Find where the given text appears and provide that cell's center as [x, y] coordinate. 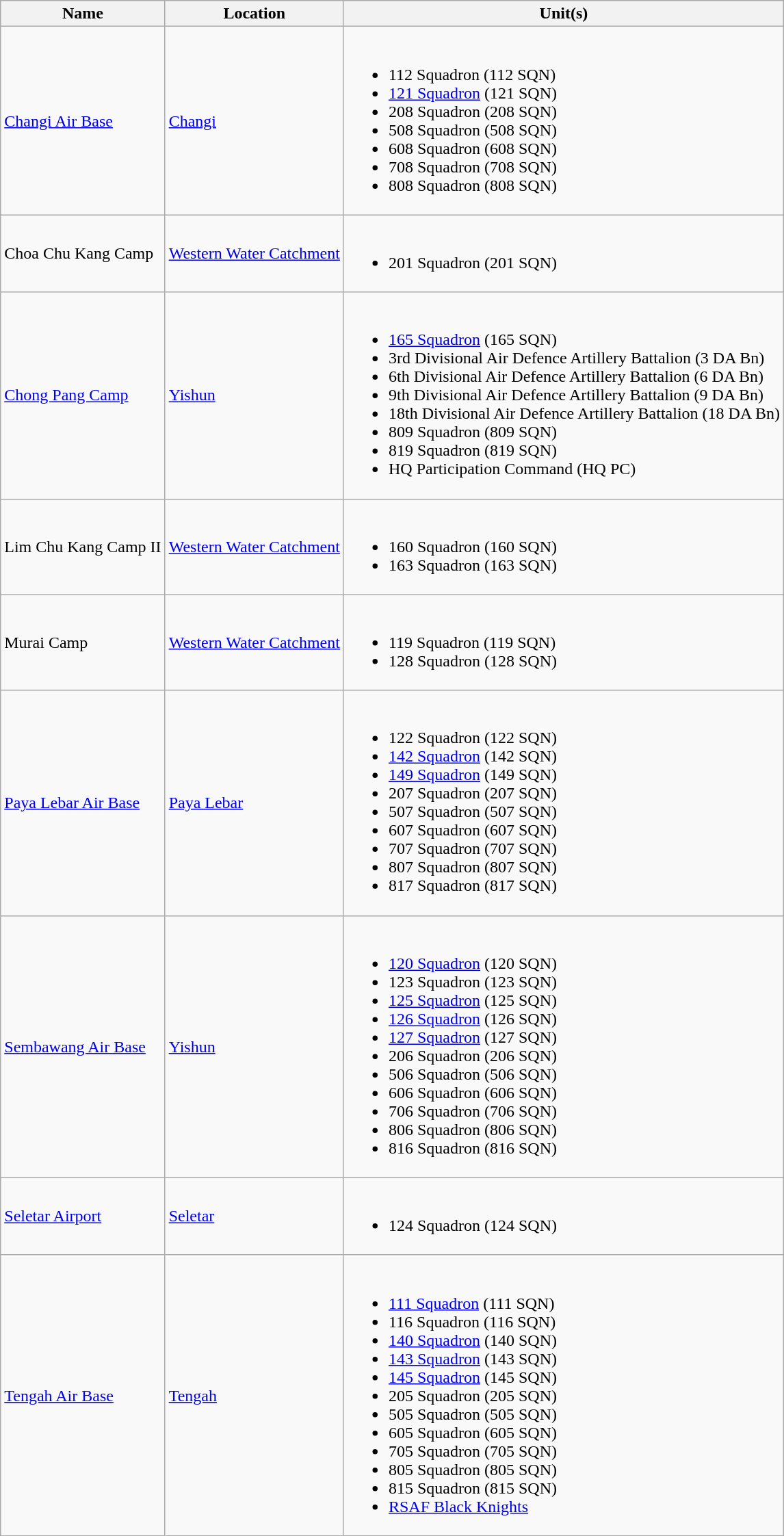
124 Squadron (124 SQN) [564, 1216]
Paya Lebar Air Base [83, 803]
Paya Lebar [254, 803]
Sembawang Air Base [83, 1047]
Changi [254, 120]
Chong Pang Camp [83, 395]
119 Squadron (119 SQN)128 Squadron (128 SQN) [564, 642]
160 Squadron (160 SQN)163 Squadron (163 SQN) [564, 547]
Location [254, 14]
Murai Camp [83, 642]
Seletar Airport [83, 1216]
201 Squadron (201 SQN) [564, 253]
Lim Chu Kang Camp II [83, 547]
Tengah Air Base [83, 1395]
Unit(s) [564, 14]
Choa Chu Kang Camp [83, 253]
Tengah [254, 1395]
Seletar [254, 1216]
Name [83, 14]
Changi Air Base [83, 120]
